Find where the given text appears and provide that cell's center as [X, Y] coordinate. 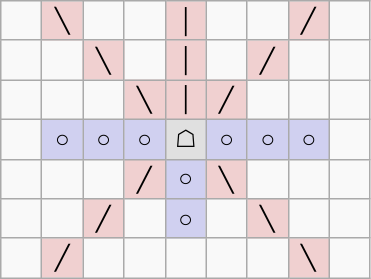
☖ [186, 139]
